Determine the (X, Y) coordinate at the center of the cell enclosing the given text.  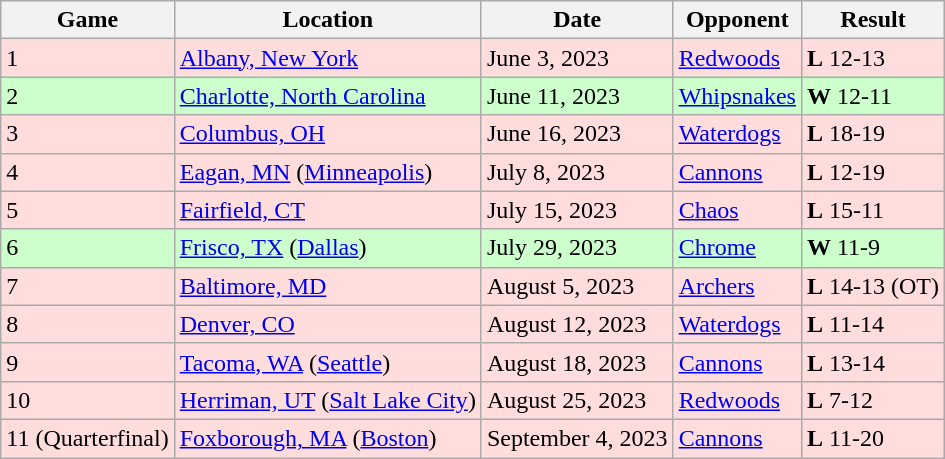
Herriman, UT (Salt Lake City) (328, 400)
L 11-20 (872, 438)
L 18-19 (872, 134)
4 (88, 172)
Denver, CO (328, 324)
L 12-13 (872, 58)
Columbus, OH (328, 134)
Tacoma, WA (Seattle) (328, 362)
9 (88, 362)
W 12-11 (872, 96)
July 15, 2023 (577, 210)
1 (88, 58)
Location (328, 20)
2 (88, 96)
L 7-12 (872, 400)
Result (872, 20)
June 16, 2023 (577, 134)
August 25, 2023 (577, 400)
Chrome (737, 248)
11 (Quarterfinal) (88, 438)
August 5, 2023 (577, 286)
June 3, 2023 (577, 58)
Baltimore, MD (328, 286)
July 8, 2023 (577, 172)
Date (577, 20)
3 (88, 134)
5 (88, 210)
6 (88, 248)
Archers (737, 286)
Foxborough, MA (Boston) (328, 438)
L 13-14 (872, 362)
L 15-11 (872, 210)
Fairfield, CT (328, 210)
Eagan, MN (Minneapolis) (328, 172)
8 (88, 324)
August 12, 2023 (577, 324)
L 14-13 (OT) (872, 286)
September 4, 2023 (577, 438)
L 11-14 (872, 324)
Opponent (737, 20)
L 12-19 (872, 172)
August 18, 2023 (577, 362)
Frisco, TX (Dallas) (328, 248)
June 11, 2023 (577, 96)
Charlotte, North Carolina (328, 96)
Whipsnakes (737, 96)
7 (88, 286)
Albany, New York (328, 58)
Chaos (737, 210)
W 11-9 (872, 248)
Game (88, 20)
July 29, 2023 (577, 248)
10 (88, 400)
